Provide the [x, y] coordinate of the cell's center where the given text is located.  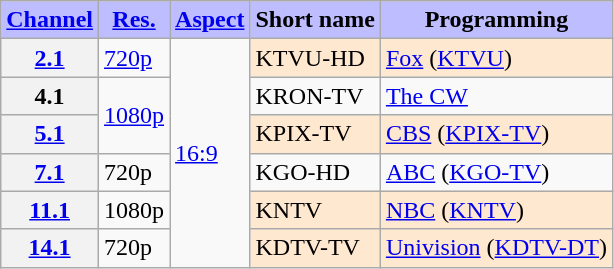
Res. [134, 20]
KGO-HD [315, 172]
Univision (KDTV-DT) [496, 248]
Aspect [210, 20]
KTVU-HD [315, 58]
ABC (KGO-TV) [496, 172]
11.1 [50, 210]
CBS (KPIX-TV) [496, 134]
KNTV [315, 210]
KPIX-TV [315, 134]
16:9 [210, 153]
Fox (KTVU) [496, 58]
7.1 [50, 172]
5.1 [50, 134]
NBC (KNTV) [496, 210]
2.1 [50, 58]
Programming [496, 20]
14.1 [50, 248]
KRON-TV [315, 96]
Short name [315, 20]
4.1 [50, 96]
KDTV-TV [315, 248]
The CW [496, 96]
Channel [50, 20]
